Provide the (X, Y) coordinate of the cell's center where the given text is located.  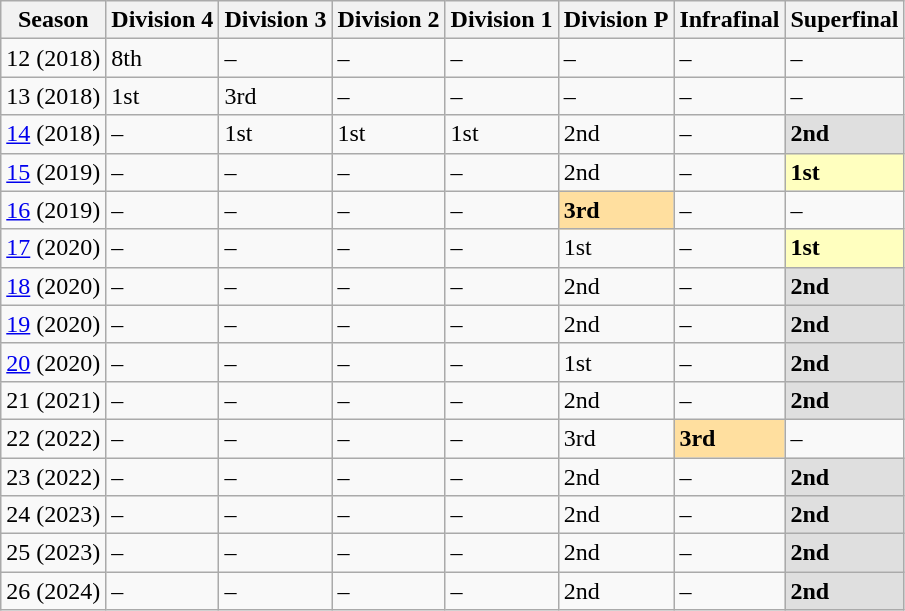
Superfinal (844, 20)
18 (2020) (54, 286)
Division 4 (162, 20)
26 (2024) (54, 591)
13 (2018) (54, 96)
19 (2020) (54, 324)
Division 2 (388, 20)
Division 3 (276, 20)
17 (2020) (54, 248)
Division 1 (502, 20)
25 (2023) (54, 553)
14 (2018) (54, 134)
24 (2023) (54, 515)
15 (2019) (54, 172)
Season (54, 20)
Division P (616, 20)
22 (2022) (54, 438)
8th (162, 58)
12 (2018) (54, 58)
20 (2020) (54, 362)
16 (2019) (54, 210)
23 (2022) (54, 477)
21 (2021) (54, 400)
Infrafinal (730, 20)
